Find where the given text appears and provide that cell's center as (x, y) coordinate. 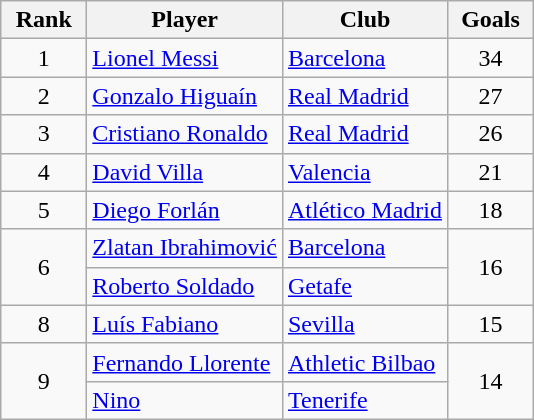
Rank (44, 20)
Luís Fabiano (185, 324)
Athletic Bilbao (364, 362)
27 (490, 96)
Roberto Soldado (185, 286)
Atlético Madrid (364, 210)
34 (490, 58)
Club (364, 20)
Fernando Llorente (185, 362)
Nino (185, 400)
4 (44, 172)
8 (44, 324)
Goals (490, 20)
David Villa (185, 172)
3 (44, 134)
5 (44, 210)
9 (44, 381)
Cristiano Ronaldo (185, 134)
Player (185, 20)
Valencia (364, 172)
Getafe (364, 286)
15 (490, 324)
2 (44, 96)
Lionel Messi (185, 58)
Sevilla (364, 324)
Zlatan Ibrahimović (185, 248)
26 (490, 134)
18 (490, 210)
16 (490, 267)
6 (44, 267)
1 (44, 58)
Diego Forlán (185, 210)
14 (490, 381)
Gonzalo Higuaín (185, 96)
Tenerife (364, 400)
21 (490, 172)
